Scan for the cell matching the given text and deliver its (X, Y) coordinate at center. 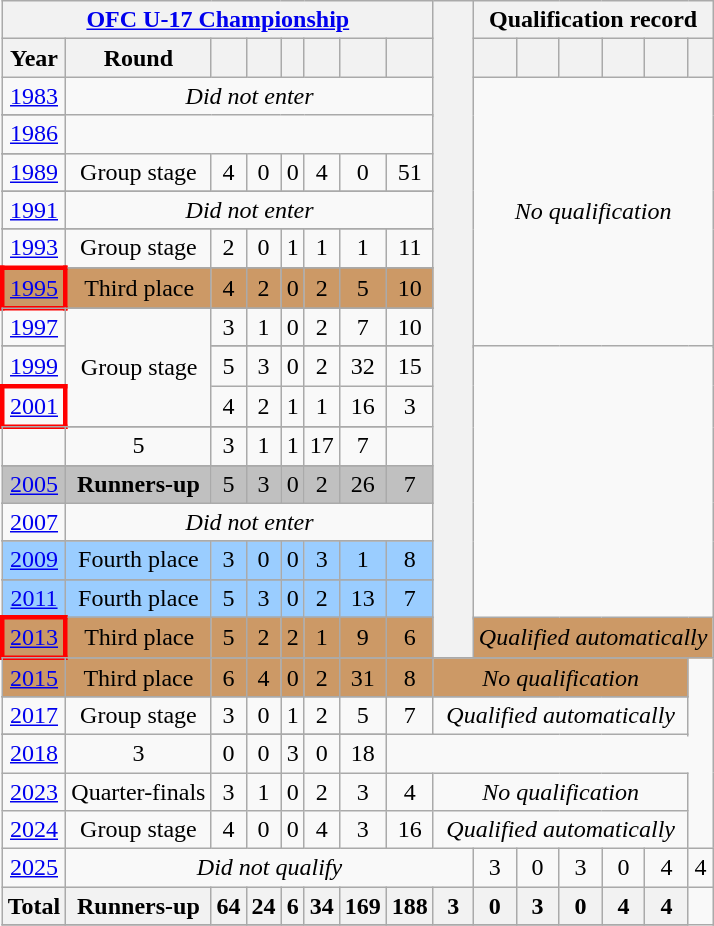
1997 (34, 327)
1999 (34, 366)
2005 (34, 484)
Did not qualify (270, 868)
2018 (34, 753)
Qualification record (593, 20)
2017 (34, 715)
2001 (34, 406)
1983 (34, 96)
1989 (34, 172)
11 (410, 248)
32 (362, 366)
2007 (34, 522)
51 (410, 172)
2011 (34, 598)
Year (34, 58)
OFC U-17 Championship (218, 20)
31 (362, 677)
2023 (34, 791)
169 (362, 906)
17 (322, 446)
2013 (34, 638)
1991 (34, 210)
1995 (34, 288)
Total (34, 906)
2024 (34, 830)
9 (362, 638)
188 (410, 906)
24 (264, 906)
15 (410, 366)
18 (362, 753)
Round (138, 58)
2009 (34, 560)
1986 (34, 134)
1993 (34, 248)
64 (228, 906)
26 (362, 484)
13 (362, 598)
Quarter-finals (138, 791)
2025 (34, 868)
2015 (34, 677)
34 (322, 906)
